Output the (x, y) coordinate of the center of the cell containing the given text.  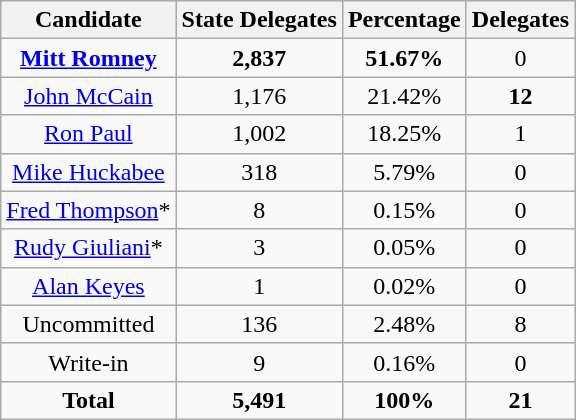
0.05% (404, 248)
Total (88, 400)
Percentage (404, 20)
2.48% (404, 324)
318 (259, 172)
1,176 (259, 96)
12 (520, 96)
Uncommitted (88, 324)
51.67% (404, 58)
State Delegates (259, 20)
100% (404, 400)
2,837 (259, 58)
Candidate (88, 20)
9 (259, 362)
Ron Paul (88, 134)
John McCain (88, 96)
Alan Keyes (88, 286)
Delegates (520, 20)
136 (259, 324)
1,002 (259, 134)
Write-in (88, 362)
3 (259, 248)
0.15% (404, 210)
5,491 (259, 400)
Fred Thompson* (88, 210)
0.16% (404, 362)
Mike Huckabee (88, 172)
0.02% (404, 286)
21.42% (404, 96)
Rudy Giuliani* (88, 248)
Mitt Romney (88, 58)
21 (520, 400)
18.25% (404, 134)
5.79% (404, 172)
